Detect which cell encompasses the target text, then output its (x, y) center coordinate. 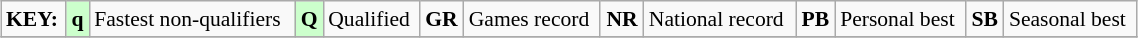
Qualified (371, 19)
Q (309, 19)
National record (720, 19)
Personal best (900, 19)
Games record (532, 19)
GR (442, 19)
PB (816, 19)
Seasonal best (1070, 19)
SB (985, 19)
NR (622, 19)
q (78, 19)
KEY: (34, 19)
Fastest non-qualifiers (192, 19)
